Capture the cell that displays the provided text and extract its [X, Y] central coordinate. 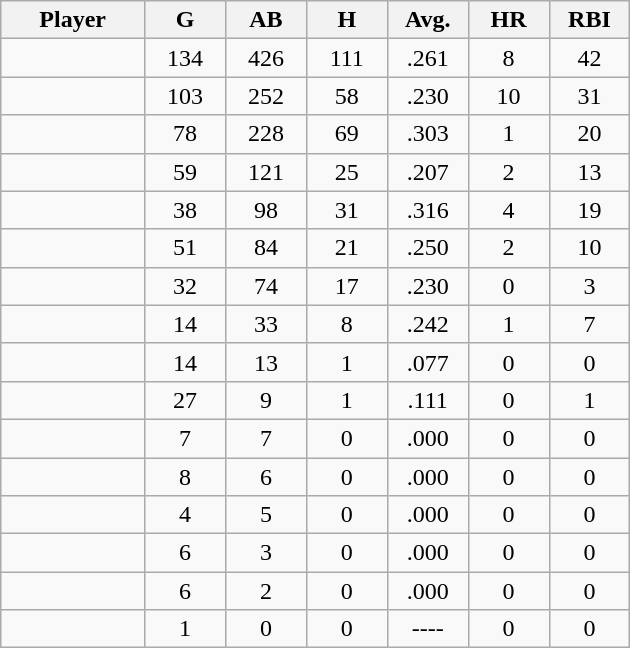
228 [266, 134]
32 [186, 286]
.111 [428, 400]
.316 [428, 210]
.261 [428, 58]
Avg. [428, 20]
19 [590, 210]
121 [266, 172]
38 [186, 210]
252 [266, 96]
426 [266, 58]
17 [346, 286]
98 [266, 210]
.242 [428, 324]
---- [428, 629]
9 [266, 400]
111 [346, 58]
74 [266, 286]
27 [186, 400]
134 [186, 58]
69 [346, 134]
.303 [428, 134]
.077 [428, 362]
H [346, 20]
G [186, 20]
78 [186, 134]
103 [186, 96]
25 [346, 172]
21 [346, 248]
58 [346, 96]
HR [508, 20]
5 [266, 515]
59 [186, 172]
.207 [428, 172]
RBI [590, 20]
Player [73, 20]
33 [266, 324]
.250 [428, 248]
84 [266, 248]
42 [590, 58]
AB [266, 20]
51 [186, 248]
20 [590, 134]
